Output the [X, Y] coordinate of the center of the cell containing the given text.  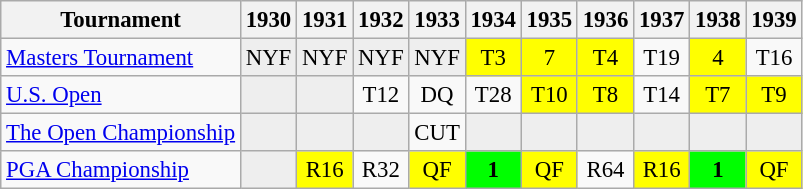
T28 [493, 95]
1937 [662, 20]
1930 [268, 20]
U.S. Open [121, 95]
1938 [718, 20]
1933 [437, 20]
R64 [605, 170]
T10 [549, 95]
1932 [381, 20]
1931 [325, 20]
DQ [437, 95]
T14 [662, 95]
PGA Championship [121, 170]
1936 [605, 20]
CUT [437, 133]
1934 [493, 20]
T7 [718, 95]
T9 [774, 95]
T12 [381, 95]
1935 [549, 20]
R32 [381, 170]
T8 [605, 95]
T3 [493, 58]
Tournament [121, 20]
7 [549, 58]
Masters Tournament [121, 58]
T4 [605, 58]
The Open Championship [121, 133]
4 [718, 58]
T16 [774, 58]
1939 [774, 20]
T19 [662, 58]
